Find where the given text appears and provide that cell's center as [X, Y] coordinate. 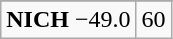
60 [154, 20]
NICH −49.0 [68, 20]
